From the cell containing the given text, extract its center point as [X, Y] coordinate. 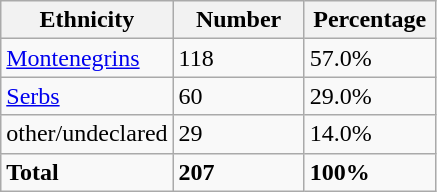
14.0% [370, 134]
Serbs [87, 96]
57.0% [370, 58]
Ethnicity [87, 20]
Number [238, 20]
118 [238, 58]
other/undeclared [87, 134]
Montenegrins [87, 58]
29.0% [370, 96]
29 [238, 134]
207 [238, 172]
Percentage [370, 20]
100% [370, 172]
60 [238, 96]
Total [87, 172]
